Output the [x, y] coordinate of the center of the cell containing the given text.  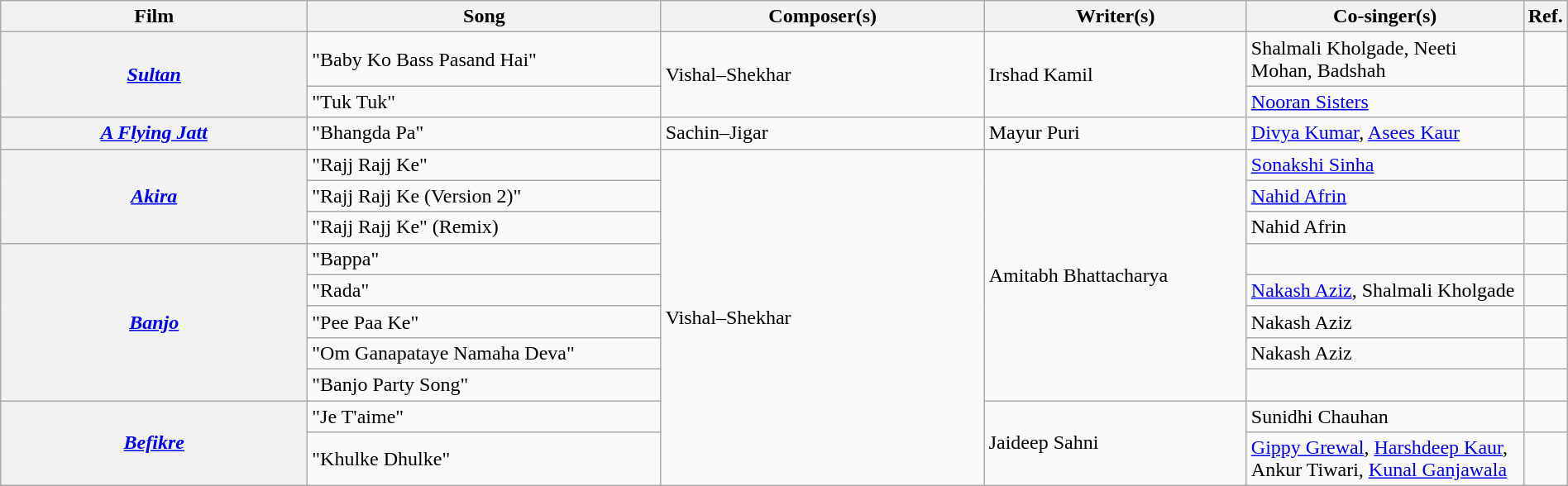
"Baby Ko Bass Pasand Hai" [485, 60]
"Khulke Dhulke" [485, 460]
Amitabh Bhattacharya [1115, 274]
A Flying Jatt [154, 133]
Shalmali Kholgade, Neeti Mohan, Badshah [1384, 60]
"Tuk Tuk" [485, 102]
Gippy Grewal, Harshdeep Kaur, Ankur Tiwari, Kunal Ganjawala [1384, 460]
"Banjo Party Song" [485, 384]
Jaideep Sahni [1115, 443]
Banjo [154, 322]
Sachin–Jigar [822, 133]
Divya Kumar, Asees Kaur [1384, 133]
"Rajj Rajj Ke" [485, 164]
Irshad Kamil [1115, 74]
"Rajj Rajj Ke (Version 2)" [485, 196]
"Bhangda Pa" [485, 133]
Sunidhi Chauhan [1384, 416]
Song [485, 17]
Film [154, 17]
Sultan [154, 74]
Co-singer(s) [1384, 17]
"Rada" [485, 290]
Befikre [154, 443]
Ref. [1545, 17]
"Om Ganapataye Namaha Deva" [485, 353]
"Rajj Rajj Ke" (Remix) [485, 227]
Mayur Puri [1115, 133]
"Pee Paa Ke" [485, 322]
Nakash Aziz, Shalmali Kholgade [1384, 290]
"Bappa" [485, 259]
"Je T'aime" [485, 416]
Composer(s) [822, 17]
Writer(s) [1115, 17]
Nooran Sisters [1384, 102]
Akira [154, 196]
Sonakshi Sinha [1384, 164]
